Return [x, y] of the center of cell containing provided text 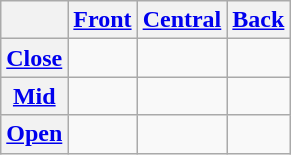
Central [182, 20]
Front [102, 20]
Mid [34, 96]
Back [258, 20]
Close [34, 58]
Open [34, 134]
